Search for the cell housing the specified text and yield its [X, Y] center coordinate. 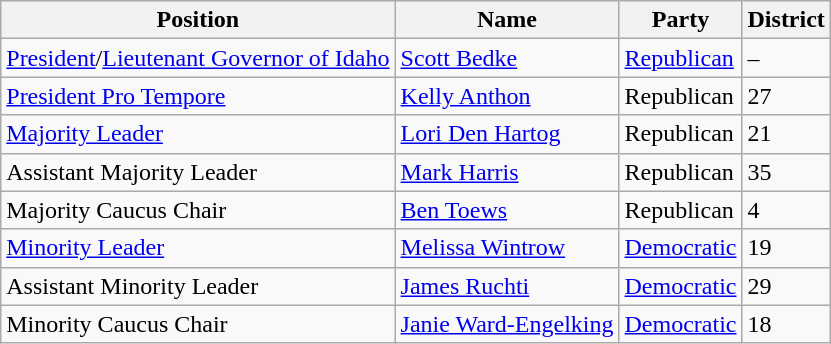
Party [680, 20]
21 [786, 134]
Scott Bedke [507, 58]
Minority Leader [198, 248]
Name [507, 20]
– [786, 58]
4 [786, 210]
Lori Den Hartog [507, 134]
19 [786, 248]
Kelly Anthon [507, 96]
Position [198, 20]
Ben Toews [507, 210]
President Pro Tempore [198, 96]
35 [786, 172]
Mark Harris [507, 172]
Assistant Minority Leader [198, 286]
Majority Leader [198, 134]
27 [786, 96]
Melissa Wintrow [507, 248]
James Ruchti [507, 286]
Minority Caucus Chair [198, 324]
District [786, 20]
Majority Caucus Chair [198, 210]
18 [786, 324]
29 [786, 286]
Assistant Majority Leader [198, 172]
Janie Ward-Engelking [507, 324]
President/Lieutenant Governor of Idaho [198, 58]
